Output the (X, Y) coordinate of the center of the cell containing the given text.  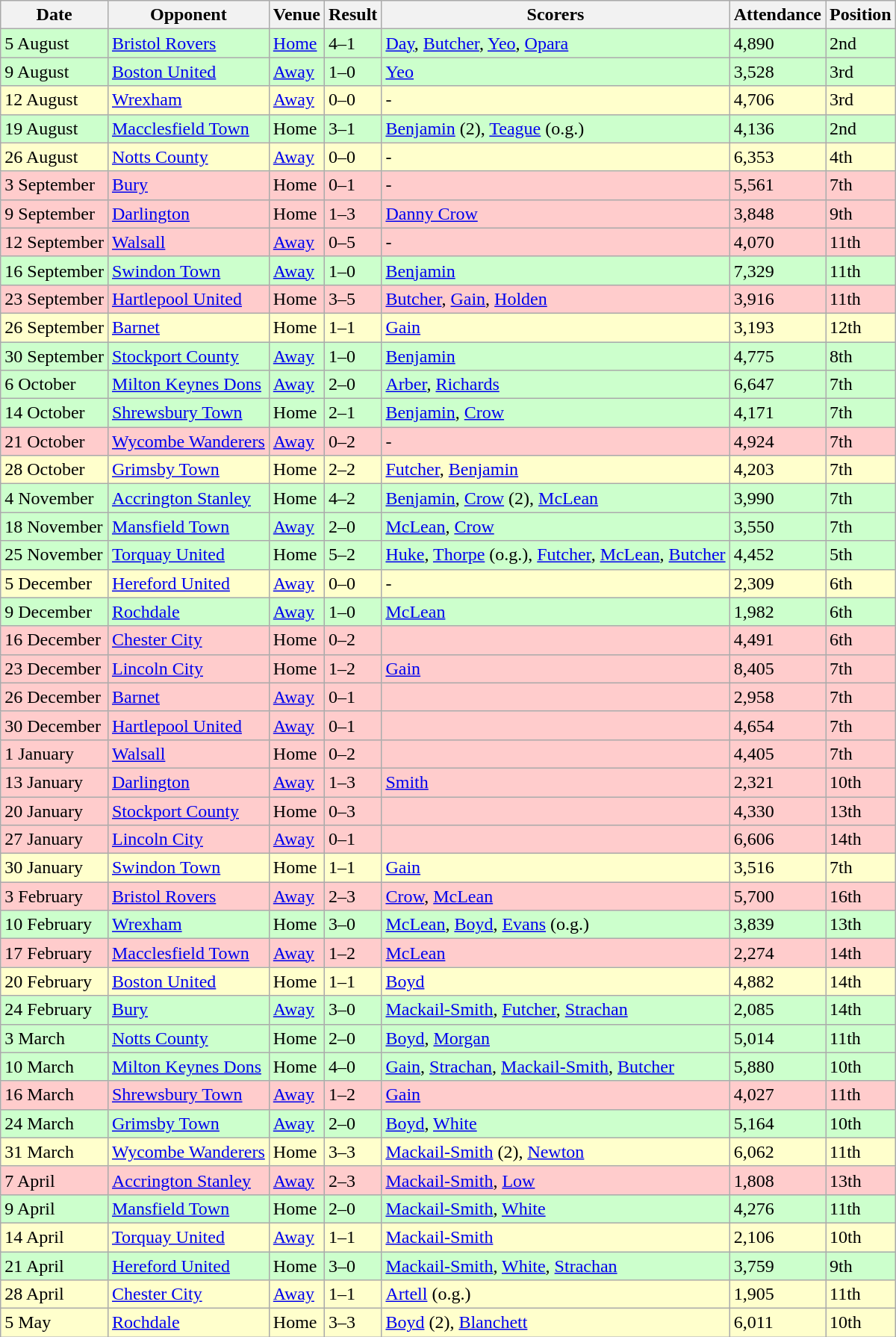
31 March (55, 1152)
6,011 (777, 1323)
10 February (55, 925)
4–2 (352, 498)
5 May (55, 1323)
17 February (55, 953)
9 August (55, 72)
Result (352, 15)
Day, Butcher, Yeo, Opara (556, 43)
4th (861, 157)
1,808 (777, 1180)
26 December (55, 697)
24 March (55, 1123)
4,882 (777, 981)
4,027 (777, 1095)
10 March (55, 1067)
4–0 (352, 1067)
21 October (55, 441)
5th (861, 555)
24 February (55, 1010)
12 September (55, 242)
4,706 (777, 100)
19 August (55, 128)
McLean, Crow (556, 527)
Mackail-Smith, Futcher, Strachan (556, 1010)
23 September (55, 299)
6 October (55, 385)
0–5 (352, 242)
4,924 (777, 441)
4,775 (777, 356)
4,136 (777, 128)
Scorers (556, 15)
8,405 (777, 668)
26 September (55, 327)
4,276 (777, 1209)
26 August (55, 157)
Mackail-Smith, Low (556, 1180)
Opponent (188, 15)
3,516 (777, 868)
16 December (55, 640)
5,880 (777, 1067)
2–1 (352, 413)
12th (861, 327)
20 February (55, 981)
Date (55, 15)
16 September (55, 270)
3,839 (777, 925)
5,700 (777, 896)
Futcher, Benjamin (556, 470)
9 December (55, 612)
2,321 (777, 782)
8th (861, 356)
28 April (55, 1294)
3 February (55, 896)
Huke, Thorpe (o.g.), Futcher, McLean, Butcher (556, 555)
3,193 (777, 327)
3,550 (777, 527)
Boyd, Morgan (556, 1038)
7 April (55, 1180)
4 November (55, 498)
9 April (55, 1209)
3,848 (777, 214)
3 September (55, 185)
13 January (55, 782)
2–2 (352, 470)
4,452 (777, 555)
4,491 (777, 640)
Butcher, Gain, Holden (556, 299)
4–1 (352, 43)
1,905 (777, 1294)
3,528 (777, 72)
4,405 (777, 754)
4,330 (777, 810)
6,062 (777, 1152)
Mackail-Smith, White, Strachan (556, 1266)
3,759 (777, 1266)
25 November (55, 555)
Attendance (777, 15)
5,014 (777, 1038)
4,070 (777, 242)
Position (861, 15)
Mackail-Smith (556, 1237)
Mackail-Smith (2), Newton (556, 1152)
5,164 (777, 1123)
9 September (55, 214)
3 March (55, 1038)
3,990 (777, 498)
Boyd, White (556, 1123)
7,329 (777, 270)
23 December (55, 668)
Benjamin (2), Teague (o.g.) (556, 128)
16th (861, 896)
2,958 (777, 697)
21 April (55, 1266)
30 September (55, 356)
14 October (55, 413)
20 January (55, 810)
Crow, McLean (556, 896)
2,274 (777, 953)
4,654 (777, 725)
28 October (55, 470)
3–1 (352, 128)
3–5 (352, 299)
Venue (296, 15)
Benjamin, Crow (2), McLean (556, 498)
1,982 (777, 612)
Gain, Strachan, Mackail-Smith, Butcher (556, 1067)
0–3 (352, 810)
4,890 (777, 43)
Boyd (2), Blanchett (556, 1323)
Danny Crow (556, 214)
5 August (55, 43)
Mackail-Smith, White (556, 1209)
Benjamin, Crow (556, 413)
18 November (55, 527)
30 January (55, 868)
1 January (55, 754)
McLean, Boyd, Evans (o.g.) (556, 925)
5 December (55, 583)
16 March (55, 1095)
2,309 (777, 583)
12 August (55, 100)
Boyd (556, 981)
2,085 (777, 1010)
Artell (o.g.) (556, 1294)
6,353 (777, 157)
6,606 (777, 840)
4,203 (777, 470)
27 January (55, 840)
Smith (556, 782)
Arber, Richards (556, 385)
4,171 (777, 413)
2,106 (777, 1237)
3,916 (777, 299)
Yeo (556, 72)
6,647 (777, 385)
5–2 (352, 555)
5,561 (777, 185)
30 December (55, 725)
14 April (55, 1237)
